Determine the [X, Y] coordinate at the center of the cell enclosing the given text.  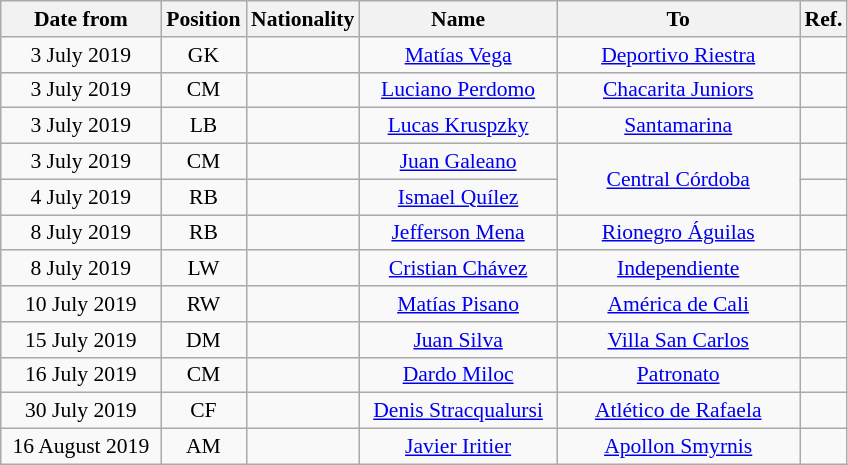
Cristian Chávez [458, 269]
GK [204, 55]
Lucas Kruspzky [458, 126]
16 July 2019 [81, 375]
Date from [81, 19]
30 July 2019 [81, 411]
Luciano Perdomo [458, 90]
Apollon Smyrnis [678, 447]
América de Cali [678, 304]
Nationality [302, 19]
To [678, 19]
Name [458, 19]
Central Córdoba [678, 180]
Deportivo Riestra [678, 55]
Matías Pisano [458, 304]
Dardo Miloc [458, 375]
Patronato [678, 375]
10 July 2019 [81, 304]
AM [204, 447]
Santamarina [678, 126]
Rionegro Águilas [678, 233]
LW [204, 269]
Javier Iritier [458, 447]
DM [204, 340]
Matías Vega [458, 55]
CF [204, 411]
Villa San Carlos [678, 340]
Ref. [824, 19]
LB [204, 126]
Juan Galeano [458, 162]
Denis Stracqualursi [458, 411]
16 August 2019 [81, 447]
Independiente [678, 269]
15 July 2019 [81, 340]
Ismael Quílez [458, 197]
Position [204, 19]
Jefferson Mena [458, 233]
RW [204, 304]
4 July 2019 [81, 197]
Juan Silva [458, 340]
Atlético de Rafaela [678, 411]
Chacarita Juniors [678, 90]
